From the cell containing the given text, extract its center point as [X, Y] coordinate. 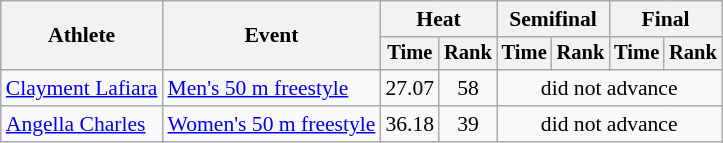
36.18 [410, 124]
Clayment Lafiara [82, 88]
Athlete [82, 36]
Angella Charles [82, 124]
Women's 50 m freestyle [272, 124]
58 [468, 88]
39 [468, 124]
Event [272, 36]
Heat [438, 19]
Men's 50 m freestyle [272, 88]
Semifinal [553, 19]
27.07 [410, 88]
Final [665, 19]
